Extract the [X, Y] coordinate from the center of the cell holding the provided text.  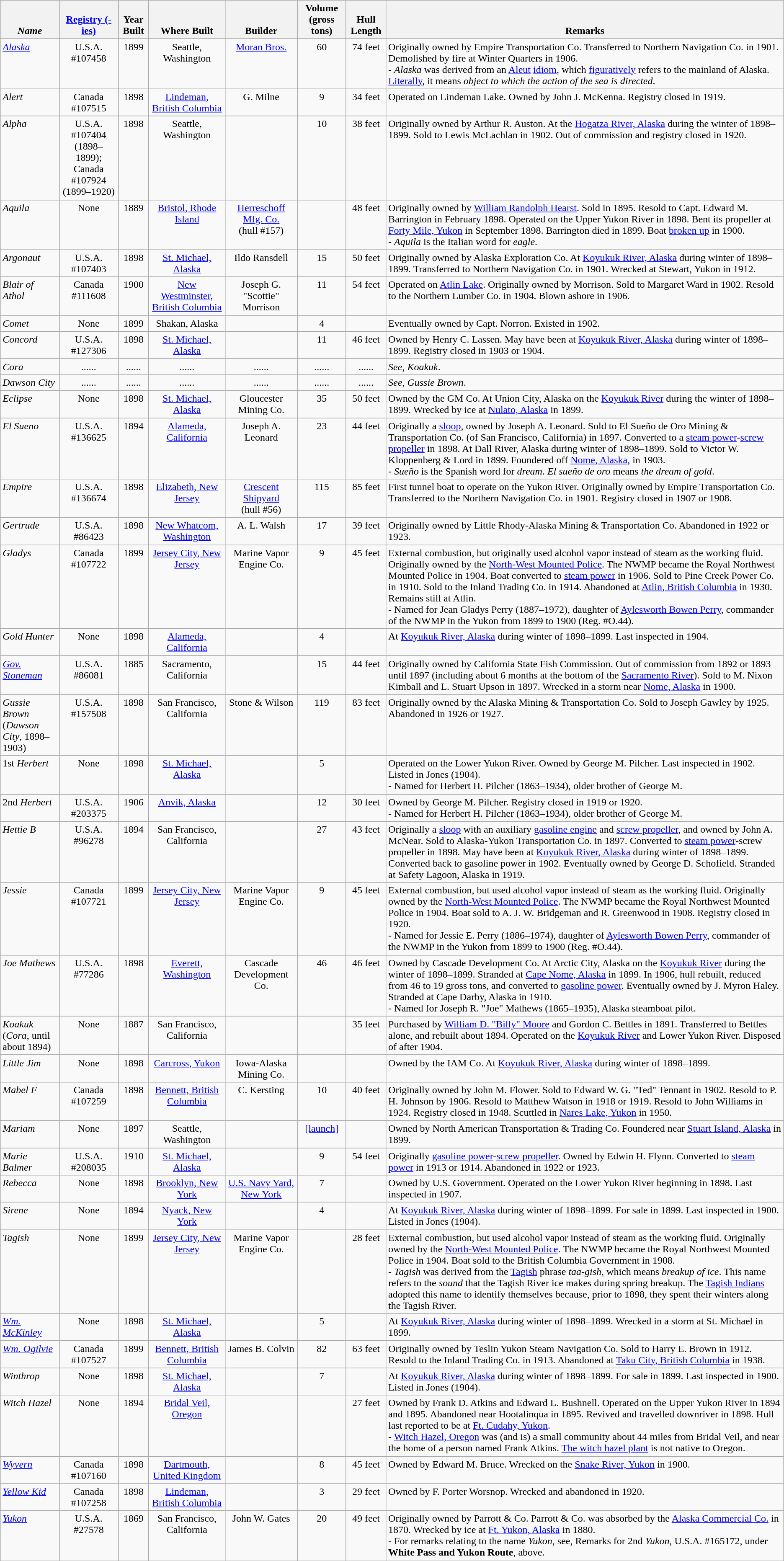
New Whatcom, Washington [187, 531]
Gold Hunter [30, 642]
Canada #107721 [89, 919]
See, Gussie Brown. [585, 382]
119 [322, 725]
Eventually owned by Capt. Norron. Existed in 1902. [585, 323]
See, Koakuk. [585, 366]
Concord [30, 345]
63 feet [366, 1355]
48 feet [366, 224]
Gussie Brown(Dawson City, 1898–1903) [30, 725]
Yellow Kid [30, 1497]
Volume (gross tons) [322, 20]
U.S.A. #136674 [89, 498]
Builder [261, 20]
Carcross, Yukon [187, 1068]
1887 [133, 1035]
Registry (-ies) [89, 20]
23 [322, 449]
85 feet [366, 498]
Canada #111608 [89, 296]
Bridal Veil, Oregon [187, 1426]
Empire [30, 498]
New Westminster, British Columbia [187, 296]
Anvik, Alaska [187, 808]
Gertrude [30, 531]
Canada #107515 [89, 102]
60 [322, 64]
James B. Colvin [261, 1355]
John W. Gates [261, 1535]
Originally owned by Little Rhody-Alaska Mining & Transportation Co. Abandoned in 1922 or 1923. [585, 531]
35 [322, 404]
Elizabeth, New Jersey [187, 498]
Originally gasoline power-screw propeller. Owned by Edwin H. Flynn. Converted to steam power in 1913 or 1914. Abandoned in 1922 or 1923. [585, 1161]
115 [322, 498]
46 [322, 986]
A. L. Walsh [261, 531]
Owned by the IAM Co. At Koyukuk River, Alaska during winter of 1898–1899. [585, 1068]
U.S.A. #86081 [89, 675]
2nd Herbert [30, 808]
Gladys [30, 587]
G. Milne [261, 102]
Mariam [30, 1134]
U.S.A. #127306 [89, 345]
1910 [133, 1161]
Year Built [133, 20]
Rebecca [30, 1189]
30 feet [366, 808]
Ildo Ransdell [261, 263]
[launch] [322, 1134]
Owned by the GM Co. At Union City, Alaska on the Koyukuk River during the winter of 1898–1899. Wrecked by ice at Nulato, Alaska in 1899. [585, 404]
82 [322, 1355]
Gov. Stoneman [30, 675]
Little Jim [30, 1068]
Joseph G. "Scottie" Morrison [261, 296]
Cora [30, 366]
Sacramento, California [187, 675]
Where Built [187, 20]
Joe Mathews [30, 986]
Mabel F [30, 1101]
Owned by U.S. Government. Operated on the Lower Yukon River beginning in 1898. Last inspected in 1907. [585, 1189]
Marie Balmer [30, 1161]
Everett, Washington [187, 986]
Yukon [30, 1535]
Alaska [30, 64]
Herreschoff Mfg. Co.(hull #157) [261, 224]
Wm. McKinley [30, 1327]
Hettie B [30, 852]
Wm. Ogilvie [30, 1355]
Name [30, 20]
Owned by F. Porter Worsnop. Wrecked and abandoned in 1920. [585, 1497]
Witch Hazel [30, 1426]
Nyack, New York [187, 1216]
Owned by Edward M. Bruce. Wrecked on the Snake River, Yukon in 1900. [585, 1470]
At Koyukuk River, Alaska during winter of 1898–1899. Last inspected in 1904. [585, 642]
El Sueno [30, 449]
Canada #107160 [89, 1470]
Alert [30, 102]
U.S.A. #208035 [89, 1161]
28 feet [366, 1272]
Originally owned by the Alaska Mining & Transportation Co. Sold to Joseph Gawley by 1925. Abandoned in 1926 or 1927. [585, 725]
Wyvern [30, 1470]
1889 [133, 224]
34 feet [366, 102]
Koakuk(Cora, until about 1894) [30, 1035]
Dartmouth, United Kingdom [187, 1470]
U.S.A. #157508 [89, 725]
27 [322, 852]
U.S.A. #96278 [89, 852]
Blair of Athol [30, 296]
Owned by Henry C. Lassen. May have been at Koyukuk River, Alaska during winter of 1898–1899. Registry closed in 1903 or 1904. [585, 345]
U.S. Navy Yard, New York [261, 1189]
83 feet [366, 725]
12 [322, 808]
Eclipse [30, 404]
Canada #107259 [89, 1101]
Brooklyn, New York [187, 1189]
3 [322, 1497]
1869 [133, 1535]
Shakan, Alaska [187, 323]
43 feet [366, 852]
U.S.A. #77286 [89, 986]
1906 [133, 808]
U.S.A. #86423 [89, 531]
40 feet [366, 1101]
Canada #107722 [89, 587]
Aquila [30, 224]
38 feet [366, 158]
U.S.A. #203375 [89, 808]
U.S.A. #27578 [89, 1535]
20 [322, 1535]
C. Kersting [261, 1101]
Alpha [30, 158]
Gloucester Mining Co. [261, 404]
Comet [30, 323]
Jessie [30, 919]
39 feet [366, 531]
1885 [133, 675]
Operated on Atlin Lake. Originally owned by Morrison. Sold to Margaret Ward in 1902. Resold to the Northern Lumber Co. in 1904. Blown ashore in 1906. [585, 296]
Canada #107258 [89, 1497]
U.S.A. #136625 [89, 449]
Canada #107527 [89, 1355]
8 [322, 1470]
U.S.A. #107403 [89, 263]
Argonaut [30, 263]
1897 [133, 1134]
Owned by George M. Pilcher. Registry closed in 1919 or 1920.- Named for Herbert H. Pilcher (1863–1934), older brother of George M. [585, 808]
74 feet [366, 64]
At Koyukuk River, Alaska during winter of 1898–1899. Wrecked in a storm at St. Michael in 1899. [585, 1327]
Crescent Shipyard(hull #56) [261, 498]
Operated on Lindeman Lake. Owned by John J. McKenna. Registry closed in 1919. [585, 102]
U.S.A. #107404 (1898–1899);Canada #107924 (1899–1920) [89, 158]
Cascade Development Co. [261, 986]
U.S.A. #107458 [89, 64]
29 feet [366, 1497]
Stone & Wilson [261, 725]
Remarks [585, 20]
Dawson City [30, 382]
Joseph A. Leonard [261, 449]
Moran Bros. [261, 64]
Bristol, Rhode Island [187, 224]
27 feet [366, 1426]
49 feet [366, 1535]
Hull Length [366, 20]
Owned by North American Transportation & Trading Co. Foundered near Stuart Island, Alaska in 1899. [585, 1134]
35 feet [366, 1035]
Tagish [30, 1272]
1900 [133, 296]
Iowa-Alaska Mining Co. [261, 1068]
1st Herbert [30, 775]
17 [322, 531]
Sirene [30, 1216]
Winthrop [30, 1381]
